Return (X, Y) of the center of cell containing provided text 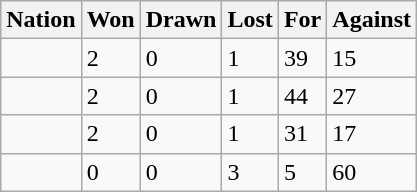
For (302, 20)
Drawn (181, 20)
15 (372, 58)
Nation (41, 20)
Lost (250, 20)
17 (372, 134)
27 (372, 96)
44 (302, 96)
3 (250, 172)
5 (302, 172)
60 (372, 172)
Won (110, 20)
31 (302, 134)
Against (372, 20)
39 (302, 58)
